Identify which cell holds the provided text, then report its [X, Y] central coordinate. 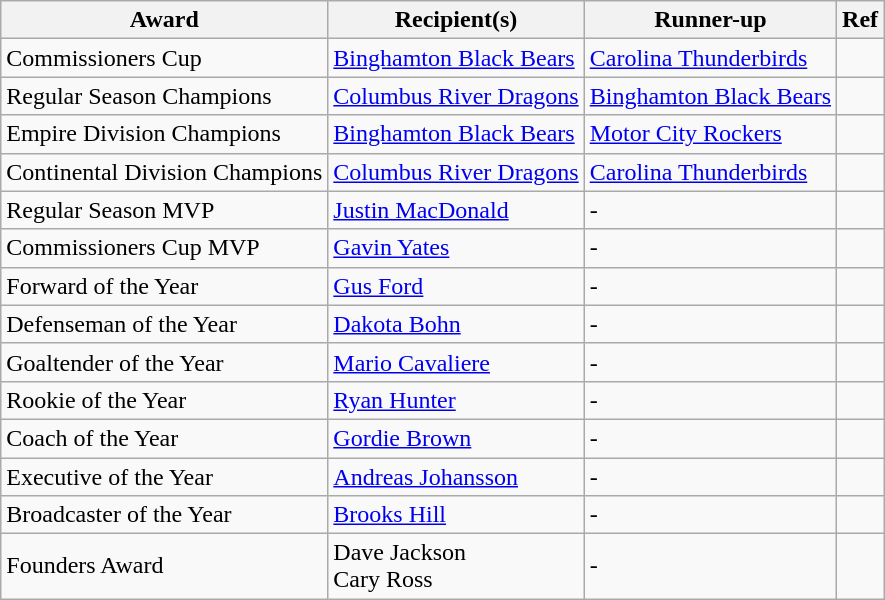
Rookie of the Year [164, 400]
Broadcaster of the Year [164, 515]
Award [164, 20]
Ryan Hunter [456, 400]
Ref [860, 20]
Founders Award [164, 566]
Runner-up [710, 20]
Mario Cavaliere [456, 362]
Commissioners Cup MVP [164, 248]
Justin MacDonald [456, 210]
Regular Season Champions [164, 96]
Motor City Rockers [710, 134]
Coach of the Year [164, 438]
Dakota Bohn [456, 324]
Forward of the Year [164, 286]
Continental Division Champions [164, 172]
Goaltender of the Year [164, 362]
Executive of the Year [164, 477]
Brooks Hill [456, 515]
Regular Season MVP [164, 210]
Defenseman of the Year [164, 324]
Empire Division Champions [164, 134]
Andreas Johansson [456, 477]
Gavin Yates [456, 248]
Gordie Brown [456, 438]
Gus Ford [456, 286]
Dave Jackson Cary Ross [456, 566]
Recipient(s) [456, 20]
Commissioners Cup [164, 58]
